Identify which cell holds the provided text, then report its (x, y) central coordinate. 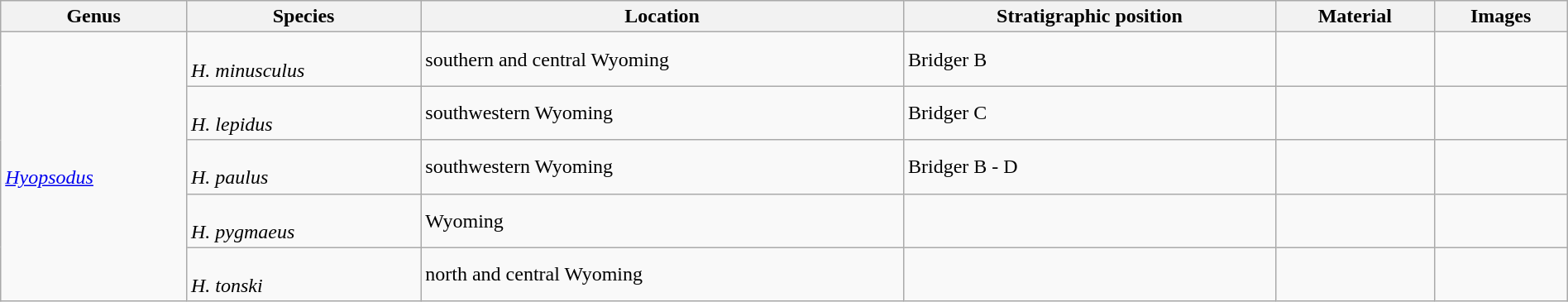
H. tonski (303, 275)
Stratigraphic position (1089, 17)
H. lepidus (303, 113)
Wyoming (662, 220)
Bridger B - D (1089, 167)
Bridger B (1089, 60)
Genus (94, 17)
H. paulus (303, 167)
Species (303, 17)
Hyopsodus (94, 167)
H. minusculus (303, 60)
southern and central Wyoming (662, 60)
Material (1355, 17)
north and central Wyoming (662, 275)
Location (662, 17)
H. pygmaeus (303, 220)
Images (1500, 17)
Bridger C (1089, 113)
